Return [x, y] of the center of cell containing provided text 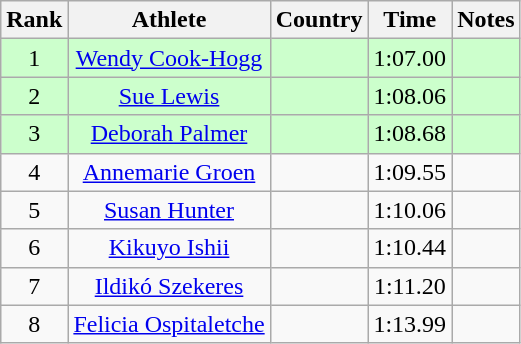
Annemarie Groen [169, 172]
4 [34, 172]
1:10.44 [410, 248]
1:09.55 [410, 172]
Athlete [169, 20]
Ildikó Szekeres [169, 286]
Sue Lewis [169, 96]
1:08.06 [410, 96]
7 [34, 286]
1:08.68 [410, 134]
1:11.20 [410, 286]
6 [34, 248]
3 [34, 134]
Wendy Cook-Hogg [169, 58]
Felicia Ospitaletche [169, 324]
Notes [486, 20]
2 [34, 96]
Kikuyo Ishii [169, 248]
1:10.06 [410, 210]
Rank [34, 20]
Time [410, 20]
1 [34, 58]
5 [34, 210]
Country [319, 20]
Deborah Palmer [169, 134]
1:07.00 [410, 58]
1:13.99 [410, 324]
Susan Hunter [169, 210]
8 [34, 324]
